Provide the (X, Y) coordinate of the cell's center where the given text is located.  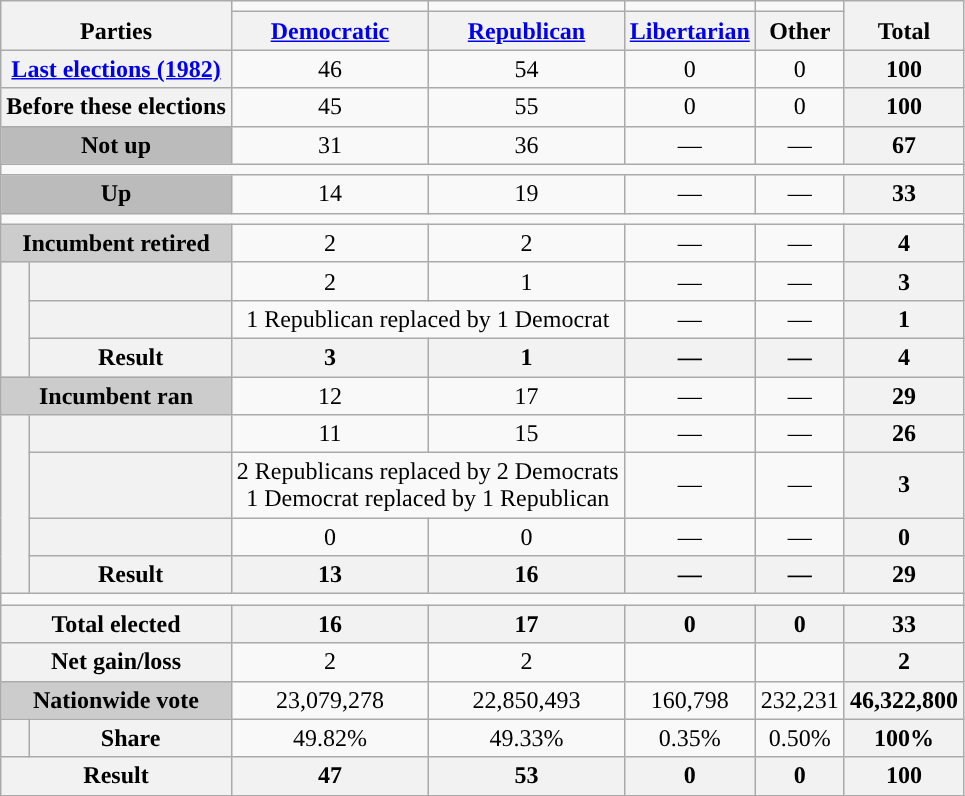
36 (527, 145)
Last elections (1982) (116, 69)
232,231 (800, 700)
19 (527, 194)
46,322,800 (904, 700)
49.82% (330, 738)
49.33% (527, 738)
55 (527, 107)
0.35% (690, 738)
100% (904, 738)
Nationwide vote (116, 700)
Parties (116, 26)
13 (330, 575)
2 Republicans replaced by 2 Democrats 1 Democrat replaced by 1 Republican (428, 486)
Total elected (116, 624)
Incumbent ran (116, 395)
Before these elections (116, 107)
Republican (527, 31)
160,798 (690, 700)
Libertarian (690, 31)
Net gain/loss (116, 662)
Up (116, 194)
0.50% (800, 738)
22,850,493 (527, 700)
Not up (116, 145)
Total (904, 26)
46 (330, 69)
53 (527, 776)
67 (904, 145)
Democratic (330, 31)
12 (330, 395)
Share (130, 738)
Other (800, 31)
54 (527, 69)
26 (904, 434)
47 (330, 776)
Incumbent retired (116, 243)
23,079,278 (330, 700)
45 (330, 107)
15 (527, 434)
1 Republican replaced by 1 Democrat (428, 319)
31 (330, 145)
11 (330, 434)
14 (330, 194)
